From the cell containing the given text, extract its center point as [x, y] coordinate. 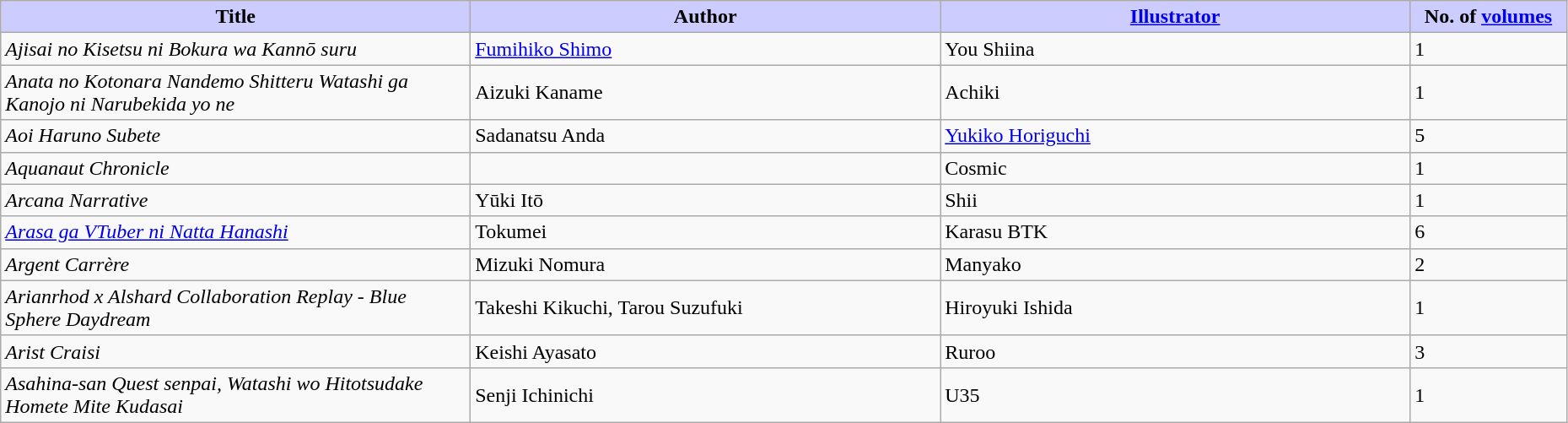
2 [1489, 264]
Aizuki Kaname [705, 93]
Aoi Haruno Subete [236, 136]
Cosmic [1176, 168]
You Shiina [1176, 49]
Argent Carrère [236, 264]
Hiroyuki Ishida [1176, 307]
Anata no Kotonara Nandemo Shitteru Watashi ga Kanojo ni Narubekida yo ne [236, 93]
Takeshi Kikuchi, Tarou Suzufuki [705, 307]
6 [1489, 232]
Arianrhod x Alshard Collaboration Replay - Blue Sphere Daydream [236, 307]
Arasa ga VTuber ni Natta Hanashi [236, 232]
Sadanatsu Anda [705, 136]
Yūki Itō [705, 200]
Yukiko Horiguchi [1176, 136]
Achiki [1176, 93]
Aquanaut Chronicle [236, 168]
Author [705, 17]
3 [1489, 351]
No. of volumes [1489, 17]
Asahina-san Quest senpai, Watashi wo Hitotsudake Homete Mite Kudasai [236, 395]
Tokumei [705, 232]
Karasu BTK [1176, 232]
Senji Ichinichi [705, 395]
Arcana Narrative [236, 200]
Mizuki Nomura [705, 264]
Manyako [1176, 264]
Ruroo [1176, 351]
Illustrator [1176, 17]
Ajisai no Kisetsu ni Bokura wa Kannō suru [236, 49]
Shii [1176, 200]
Title [236, 17]
5 [1489, 136]
Keishi Ayasato [705, 351]
Fumihiko Shimo [705, 49]
Arist Craisi [236, 351]
U35 [1176, 395]
